Extract the [X, Y] coordinate from the center of the cell holding the provided text.  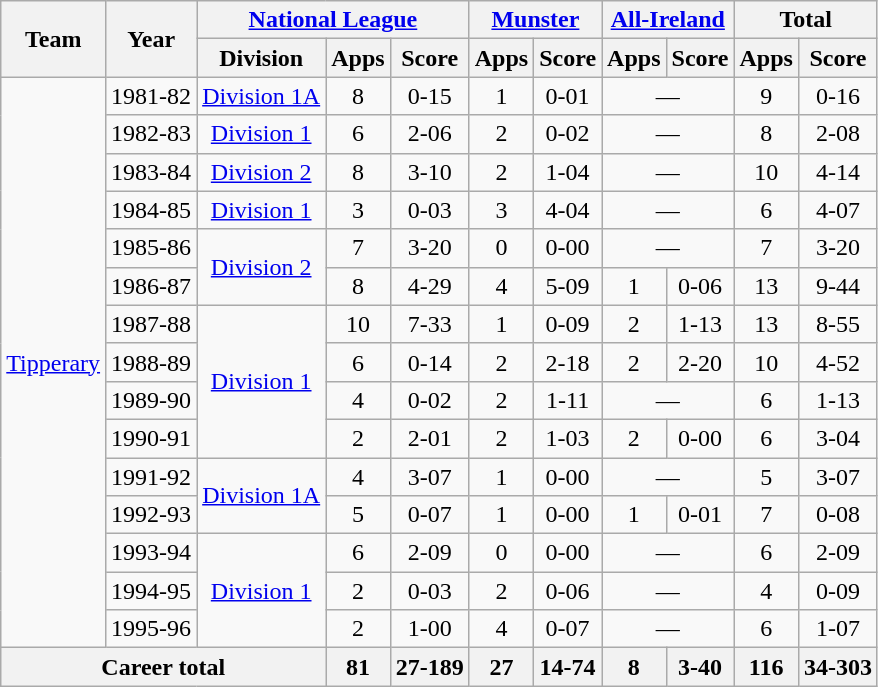
1990-91 [152, 438]
116 [766, 667]
Total [806, 20]
Tipperary [54, 362]
1987-88 [152, 324]
Division [262, 58]
81 [358, 667]
3-40 [700, 667]
0-16 [838, 96]
2-01 [430, 438]
9-44 [838, 286]
0-08 [838, 515]
1-07 [838, 629]
27-189 [430, 667]
1-00 [430, 629]
2-08 [838, 134]
Munster [535, 20]
4-52 [838, 362]
1989-90 [152, 400]
5-09 [568, 286]
1-11 [568, 400]
2-06 [430, 134]
4-07 [838, 210]
1992-93 [152, 515]
Team [54, 39]
4-04 [568, 210]
Career total [164, 667]
Year [152, 39]
2-18 [568, 362]
2-20 [700, 362]
0-14 [430, 362]
1988-89 [152, 362]
1995-96 [152, 629]
14-74 [568, 667]
34-303 [838, 667]
3-04 [838, 438]
7-33 [430, 324]
1-03 [568, 438]
1981-82 [152, 96]
1994-95 [152, 591]
9 [766, 96]
1986-87 [152, 286]
1993-94 [152, 553]
4-29 [430, 286]
1991-92 [152, 477]
1-04 [568, 172]
4-14 [838, 172]
1982-83 [152, 134]
1983-84 [152, 172]
All-Ireland [668, 20]
3-10 [430, 172]
27 [501, 667]
1984-85 [152, 210]
1985-86 [152, 248]
National League [334, 20]
8-55 [838, 324]
0-15 [430, 96]
